Determine the [x, y] coordinate at the center of the cell enclosing the given text.  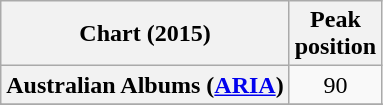
Chart (2015) [145, 34]
Peak position [335, 34]
90 [335, 85]
Australian Albums (ARIA) [145, 85]
